Detect which cell encompasses the target text, then output its (X, Y) center coordinate. 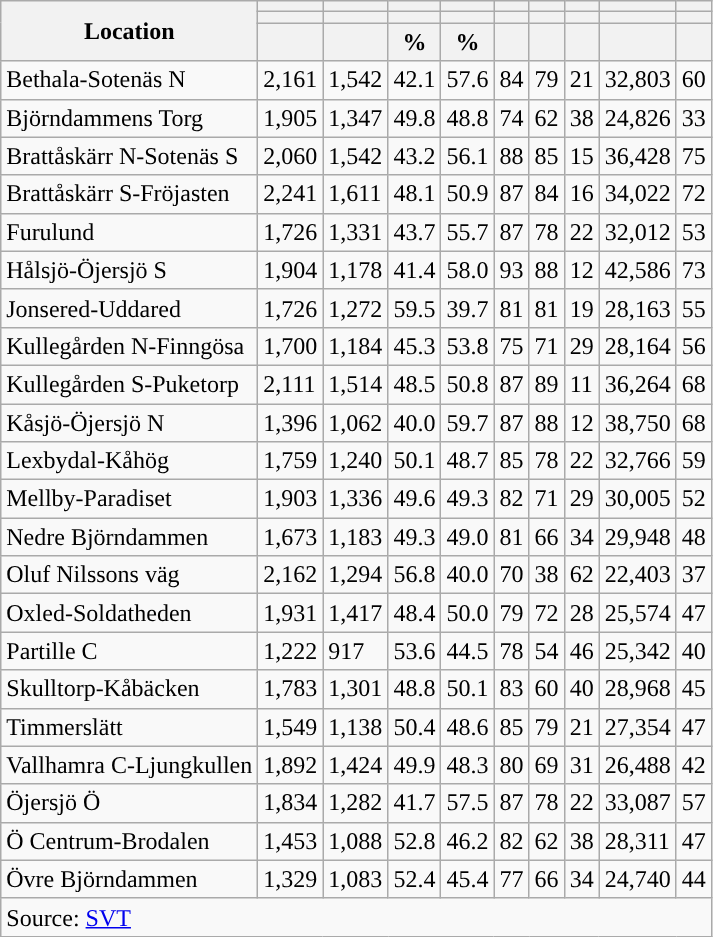
1,611 (356, 194)
1,062 (356, 423)
42.1 (414, 80)
50.8 (468, 384)
Hålsjö-Öjersjö S (130, 270)
56.8 (414, 575)
1,178 (356, 270)
2,162 (290, 575)
43.2 (414, 156)
50.0 (468, 613)
1,834 (290, 803)
1,183 (356, 537)
57.6 (468, 80)
1,417 (356, 613)
25,574 (638, 613)
48.6 (468, 727)
28,163 (638, 308)
1,222 (290, 651)
Kullegården S-Puketorp (130, 384)
52 (694, 499)
33,087 (638, 803)
1,272 (356, 308)
36,264 (638, 384)
Jonsered-Uddared (130, 308)
1,347 (356, 118)
1,396 (290, 423)
77 (512, 879)
54 (546, 651)
39.7 (468, 308)
57.5 (468, 803)
1,282 (356, 803)
50.9 (468, 194)
48.4 (414, 613)
Björndammens Torg (130, 118)
48.3 (468, 765)
28,311 (638, 841)
1,336 (356, 499)
49.9 (414, 765)
19 (582, 308)
28 (582, 613)
59 (694, 461)
Lexbydal-Kåhög (130, 461)
48.1 (414, 194)
1,331 (356, 232)
1,184 (356, 346)
48 (694, 537)
Bethala-Sotenäs N (130, 80)
Skulltorp-Kåbäcken (130, 689)
Source: SVT (356, 917)
89 (546, 384)
1,931 (290, 613)
1,549 (290, 727)
56.1 (468, 156)
1,301 (356, 689)
24,740 (638, 879)
41.7 (414, 803)
1,424 (356, 765)
24,826 (638, 118)
Ö Centrum-Brodalen (130, 841)
57 (694, 803)
1,240 (356, 461)
59.7 (468, 423)
1,892 (290, 765)
42 (694, 765)
1,700 (290, 346)
56 (694, 346)
45.4 (468, 879)
73 (694, 270)
1,088 (356, 841)
42,586 (638, 270)
52.4 (414, 879)
58.0 (468, 270)
1,514 (356, 384)
Brattåskärr S-Fröjasten (130, 194)
48.7 (468, 461)
28,164 (638, 346)
44.5 (468, 651)
36,428 (638, 156)
1,759 (290, 461)
Brattåskärr N-Sotenäs S (130, 156)
55.7 (468, 232)
93 (512, 270)
Övre Björndammen (130, 879)
Location (130, 31)
1,905 (290, 118)
27,354 (638, 727)
80 (512, 765)
Oluf Nilssons väg (130, 575)
2,161 (290, 80)
46.2 (468, 841)
69 (546, 765)
Öjersjö Ö (130, 803)
1,904 (290, 270)
22,403 (638, 575)
53.8 (468, 346)
32,012 (638, 232)
1,138 (356, 727)
53 (694, 232)
49.0 (468, 537)
1,329 (290, 879)
50.4 (414, 727)
41.4 (414, 270)
38,750 (638, 423)
1,453 (290, 841)
28,968 (638, 689)
Furulund (130, 232)
26,488 (638, 765)
Timmerslätt (130, 727)
1,903 (290, 499)
1,783 (290, 689)
16 (582, 194)
32,766 (638, 461)
44 (694, 879)
45 (694, 689)
1,083 (356, 879)
43.7 (414, 232)
49.6 (414, 499)
32,803 (638, 80)
37 (694, 575)
34,022 (638, 194)
30,005 (638, 499)
Mellby-Paradiset (130, 499)
Nedre Björndammen (130, 537)
55 (694, 308)
59.5 (414, 308)
Oxled-Soldatheden (130, 613)
Kåsjö-Öjersjö N (130, 423)
Vallhamra C-Ljungkullen (130, 765)
11 (582, 384)
74 (512, 118)
25,342 (638, 651)
2,111 (290, 384)
83 (512, 689)
15 (582, 156)
70 (512, 575)
Kullegården N-Finngösa (130, 346)
52.8 (414, 841)
33 (694, 118)
46 (582, 651)
49.8 (414, 118)
29,948 (638, 537)
917 (356, 651)
48.5 (414, 384)
53.6 (414, 651)
31 (582, 765)
2,241 (290, 194)
Partille C (130, 651)
1,294 (356, 575)
2,060 (290, 156)
1,673 (290, 537)
45.3 (414, 346)
